Provide the [x, y] coordinate of the cell's center where the given text is located.  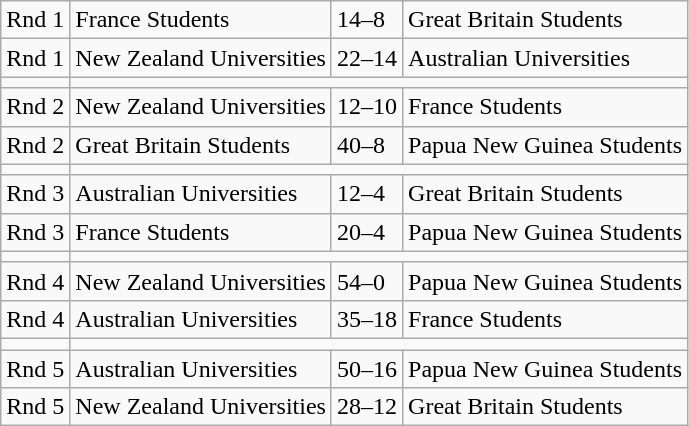
22–14 [366, 58]
12–4 [366, 194]
28–12 [366, 407]
12–10 [366, 107]
50–16 [366, 369]
14–8 [366, 20]
20–4 [366, 232]
40–8 [366, 145]
35–18 [366, 319]
54–0 [366, 281]
